Return the [X, Y] coordinate for the center point of the cell that contains the specified text.  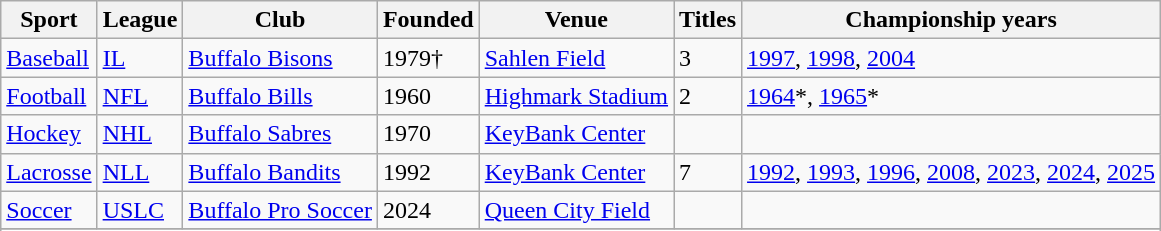
Buffalo Bandits [280, 172]
Championship years [952, 20]
Soccer [49, 210]
Buffalo Sabres [280, 134]
Football [49, 96]
Sport [49, 20]
NFL [140, 96]
Venue [576, 20]
1970 [428, 134]
Queen City Field [576, 210]
IL [140, 58]
Sahlen Field [576, 58]
Founded [428, 20]
NLL [140, 172]
Baseball [49, 58]
Highmark Stadium [576, 96]
Buffalo Bisons [280, 58]
Hockey [49, 134]
1964*, 1965* [952, 96]
1992 [428, 172]
NHL [140, 134]
Buffalo Bills [280, 96]
1979† [428, 58]
7 [708, 172]
Titles [708, 20]
Lacrosse [49, 172]
2024 [428, 210]
Club [280, 20]
1997, 1998, 2004 [952, 58]
3 [708, 58]
League [140, 20]
1992, 1993, 1996, 2008, 2023, 2024, 2025 [952, 172]
USLC [140, 210]
1960 [428, 96]
Buffalo Pro Soccer [280, 210]
2 [708, 96]
